Determine the (x, y) coordinate at the center of the cell enclosing the given text.  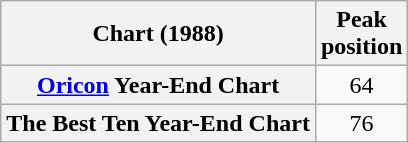
Oricon Year-End Chart (158, 85)
The Best Ten Year-End Chart (158, 123)
64 (361, 85)
Peakposition (361, 34)
76 (361, 123)
Chart (1988) (158, 34)
